For the text-containing cell, return its midpoint in [x, y] coordinate format. 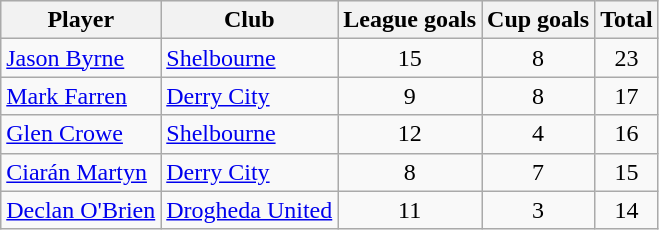
16 [627, 134]
Jason Byrne [81, 58]
4 [538, 134]
14 [627, 210]
23 [627, 58]
Ciarán Martyn [81, 172]
Mark Farren [81, 96]
Drogheda United [250, 210]
Club [250, 20]
Total [627, 20]
7 [538, 172]
Glen Crowe [81, 134]
Declan O'Brien [81, 210]
3 [538, 210]
11 [410, 210]
League goals [410, 20]
9 [410, 96]
12 [410, 134]
Cup goals [538, 20]
Player [81, 20]
17 [627, 96]
